Capture the cell that displays the provided text and extract its (X, Y) central coordinate. 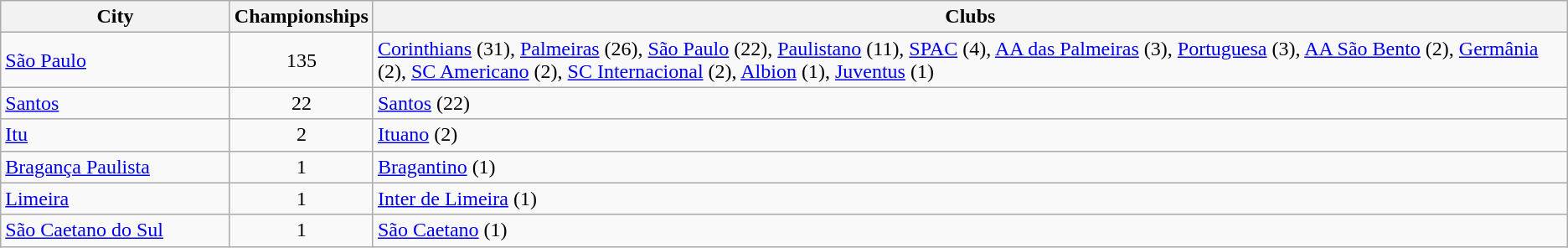
São Caetano do Sul (116, 230)
Santos (116, 103)
Santos (22) (970, 103)
Inter de Limeira (1) (970, 199)
Itu (116, 135)
Championships (302, 17)
São Caetano (1) (970, 230)
Ituano (2) (970, 135)
Clubs (970, 17)
2 (302, 135)
Limeira (116, 199)
Bragantino (1) (970, 167)
Bragança Paulista (116, 167)
São Paulo (116, 60)
City (116, 17)
22 (302, 103)
135 (302, 60)
